Detect which cell encompasses the target text, then output its (x, y) center coordinate. 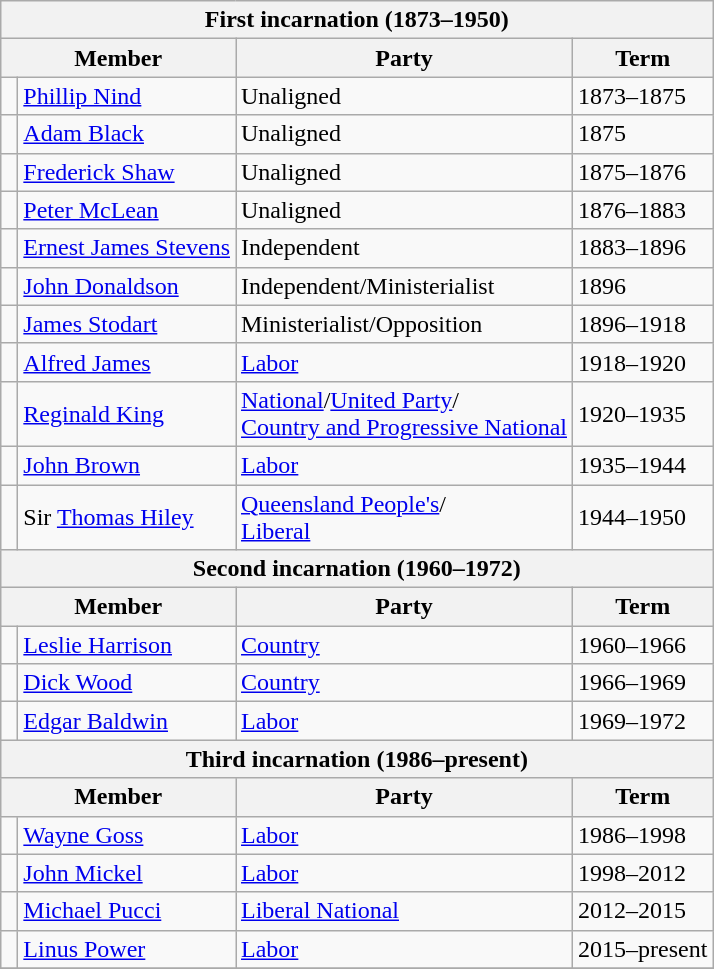
Ernest James Stevens (127, 248)
First incarnation (1873–1950) (357, 20)
Liberal National (404, 911)
Queensland People's/Liberal (404, 516)
Leslie Harrison (127, 645)
1875–1876 (643, 172)
1873–1875 (643, 96)
Linus Power (127, 949)
Sir Thomas Hiley (127, 516)
1876–1883 (643, 210)
Adam Black (127, 134)
John Mickel (127, 873)
Third incarnation (1986–present) (357, 759)
1920–1935 (643, 414)
Independent/Ministerialist (404, 286)
Alfred James (127, 362)
National/United Party/Country and Progressive National (404, 414)
1969–1972 (643, 721)
Reginald King (127, 414)
John Brown (127, 465)
1998–2012 (643, 873)
Wayne Goss (127, 835)
1944–1950 (643, 516)
1896–1918 (643, 324)
2015–present (643, 949)
1918–1920 (643, 362)
Independent (404, 248)
James Stodart (127, 324)
1883–1896 (643, 248)
1875 (643, 134)
Phillip Nind (127, 96)
Peter McLean (127, 210)
John Donaldson (127, 286)
Second incarnation (1960–1972) (357, 569)
1935–1944 (643, 465)
Edgar Baldwin (127, 721)
Ministerialist/Opposition (404, 324)
1986–1998 (643, 835)
Dick Wood (127, 683)
1960–1966 (643, 645)
Michael Pucci (127, 911)
1896 (643, 286)
2012–2015 (643, 911)
Frederick Shaw (127, 172)
1966–1969 (643, 683)
